Scan for the cell matching the given text and deliver its [x, y] coordinate at center. 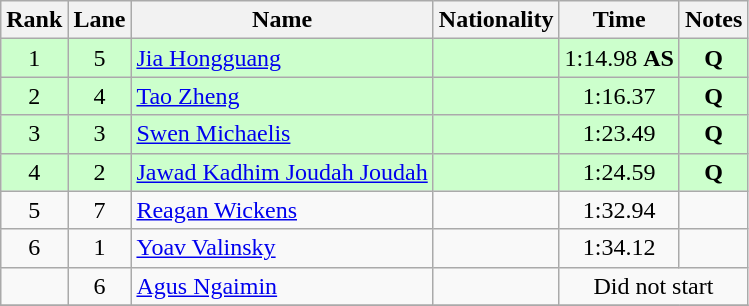
Nationality [496, 20]
Swen Michaelis [282, 134]
1:14.98 AS [619, 58]
1:24.59 [619, 172]
Rank [34, 20]
Tao Zheng [282, 96]
Time [619, 20]
1:32.94 [619, 210]
1:16.37 [619, 96]
Agus Ngaimin [282, 286]
Jawad Kadhim Joudah Joudah [282, 172]
7 [100, 210]
Notes [713, 20]
Lane [100, 20]
Did not start [654, 286]
Yoav Valinsky [282, 248]
1:23.49 [619, 134]
Name [282, 20]
Jia Hongguang [282, 58]
Reagan Wickens [282, 210]
1:34.12 [619, 248]
